Return [x, y] of the center of cell containing provided text 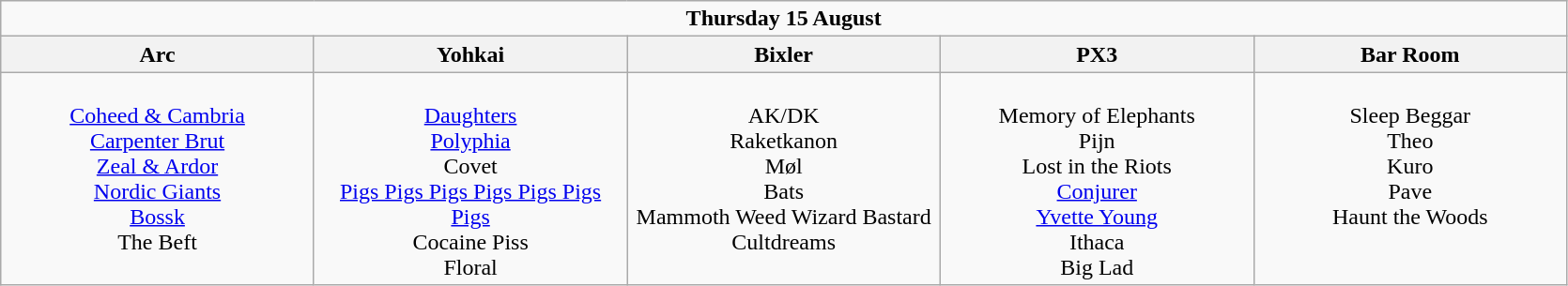
Arc [158, 54]
Sleep Beggar Theo Kuro Pave Haunt the Woods [1410, 178]
Coheed & Cambria Carpenter Brut Zeal & Ardor Nordic Giants Bossk The Beft [158, 178]
PX3 [1097, 54]
Thursday 15 August [784, 19]
Memory of Elephants Pijn Lost in the Riots Conjurer Yvette Young Ithaca Big Lad [1097, 178]
Yohkai [470, 54]
Bixler [784, 54]
Daughters Polyphia Covet Pigs Pigs Pigs Pigs Pigs Pigs Pigs Cocaine Piss Floral [470, 178]
AK/DK Raketkanon Møl Bats Mammoth Weed Wizard Bastard Cultdreams [784, 178]
Bar Room [1410, 54]
